Return [X, Y] of the center of cell containing provided text 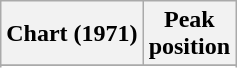
Chart (1971) [72, 34]
Peak position [189, 34]
